Find where the given text appears and provide that cell's center as (X, Y) coordinate. 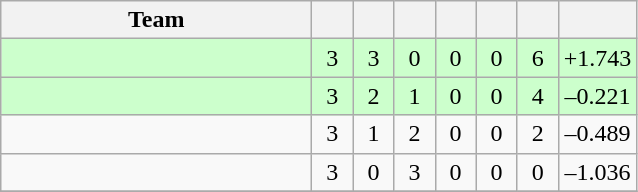
–0.221 (598, 96)
–0.489 (598, 134)
–1.036 (598, 172)
+1.743 (598, 58)
Team (156, 20)
6 (538, 58)
4 (538, 96)
